Detect which cell encompasses the target text, then output its [x, y] center coordinate. 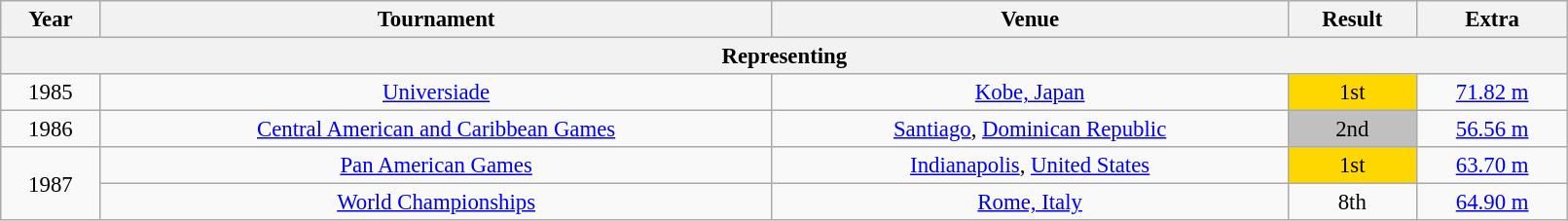
1986 [51, 129]
Result [1352, 19]
1987 [51, 183]
56.56 m [1491, 129]
Tournament [436, 19]
Central American and Caribbean Games [436, 129]
2nd [1352, 129]
Santiago, Dominican Republic [1030, 129]
Kobe, Japan [1030, 92]
63.70 m [1491, 166]
Indianapolis, United States [1030, 166]
Venue [1030, 19]
Representing [784, 56]
World Championships [436, 203]
Rome, Italy [1030, 203]
64.90 m [1491, 203]
8th [1352, 203]
Extra [1491, 19]
71.82 m [1491, 92]
Pan American Games [436, 166]
1985 [51, 92]
Universiade [436, 92]
Year [51, 19]
